Scan for the cell matching the given text and deliver its [X, Y] coordinate at center. 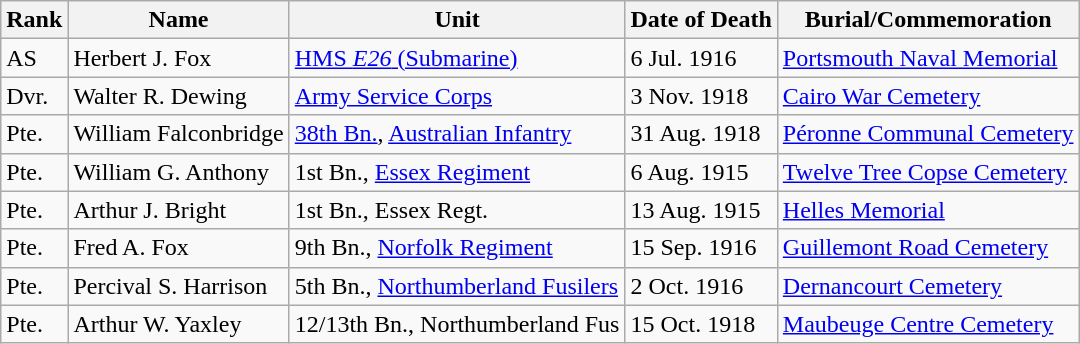
Guillemont Road Cemetery [928, 248]
Maubeuge Centre Cemetery [928, 324]
Arthur W. Yaxley [178, 324]
HMS E26 (Submarine) [457, 58]
Twelve Tree Copse Cemetery [928, 172]
2 Oct. 1916 [701, 286]
6 Aug. 1915 [701, 172]
Dvr. [34, 96]
Army Service Corps [457, 96]
Walter R. Dewing [178, 96]
1st Bn., Essex Regt. [457, 210]
Helles Memorial [928, 210]
Date of Death [701, 20]
1st Bn., Essex Regiment [457, 172]
3 Nov. 1918 [701, 96]
Portsmouth Naval Memorial [928, 58]
Name [178, 20]
AS [34, 58]
Péronne Communal Cemetery [928, 134]
Arthur J. Bright [178, 210]
Dernancourt Cemetery [928, 286]
Cairo War Cemetery [928, 96]
Rank [34, 20]
Unit [457, 20]
15 Sep. 1916 [701, 248]
Herbert J. Fox [178, 58]
Fred A. Fox [178, 248]
William Falconbridge [178, 134]
6 Jul. 1916 [701, 58]
5th Bn., Northumberland Fusilers [457, 286]
9th Bn., Norfolk Regiment [457, 248]
38th Bn., Australian Infantry [457, 134]
Percival S. Harrison [178, 286]
13 Aug. 1915 [701, 210]
William G. Anthony [178, 172]
12/13th Bn., Northumberland Fus [457, 324]
Burial/Commemoration [928, 20]
31 Aug. 1918 [701, 134]
15 Oct. 1918 [701, 324]
